For the text-containing cell, return its midpoint in [x, y] coordinate format. 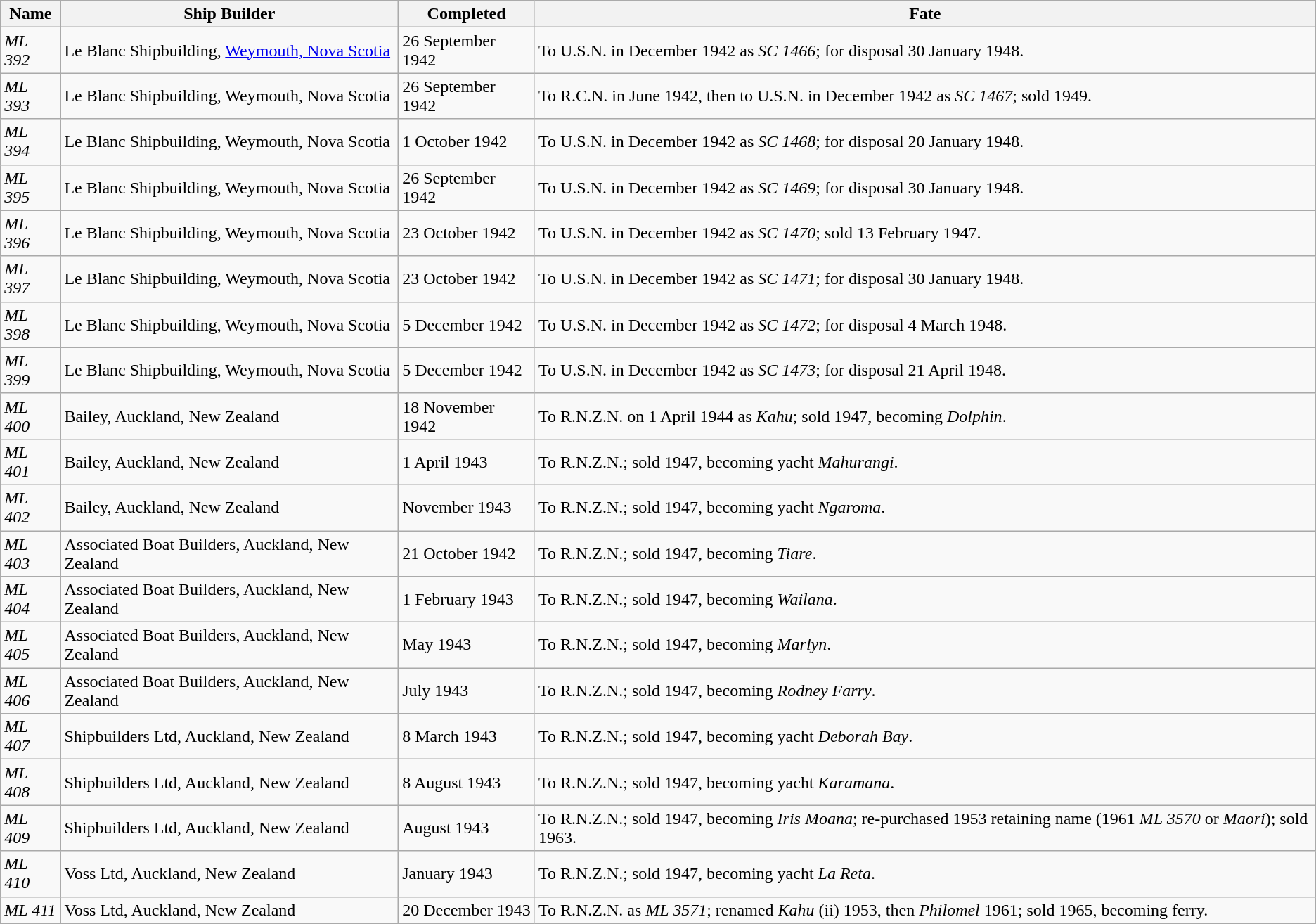
July 1943 [467, 691]
ML 398 [31, 325]
January 1943 [467, 873]
ML 409 [31, 828]
1 October 1942 [467, 142]
To U.S.N. in December 1942 as SC 1469; for disposal 30 January 1948. [925, 187]
ML 399 [31, 370]
To R.N.Z.N.; sold 1947, becoming Rodney Farry. [925, 691]
To R.N.Z.N.; sold 1947, becoming yacht La Reta. [925, 873]
Ship Builder [229, 14]
8 March 1943 [467, 737]
To R.N.Z.N. on 1 April 1944 as Kahu; sold 1947, becoming Dolphin. [925, 416]
ML 407 [31, 737]
To U.S.N. in December 1942 as SC 1471; for disposal 30 January 1948. [925, 278]
ML 411 [31, 910]
To R.N.Z.N.; sold 1947, becoming yacht Ngaroma. [925, 508]
ML 397 [31, 278]
To U.S.N. in December 1942 as SC 1472; for disposal 4 March 1948. [925, 325]
ML 394 [31, 142]
ML 400 [31, 416]
To R.N.Z.N. as ML 3571; renamed Kahu (ii) 1953, then Philomel 1961; sold 1965, becoming ferry. [925, 910]
ML 410 [31, 873]
20 December 1943 [467, 910]
To U.S.N. in December 1942 as SC 1473; for disposal 21 April 1948. [925, 370]
18 November 1942 [467, 416]
Name [31, 14]
ML 402 [31, 508]
ML 392 [31, 51]
21 October 1942 [467, 553]
To U.S.N. in December 1942 as SC 1468; for disposal 20 January 1948. [925, 142]
To R.N.Z.N.; sold 1947, becoming yacht Karamana. [925, 782]
ML 396 [31, 233]
To R.C.N. in June 1942, then to U.S.N. in December 1942 as SC 1467; sold 1949. [925, 96]
8 August 1943 [467, 782]
1 February 1943 [467, 599]
ML 393 [31, 96]
ML 403 [31, 553]
To R.N.Z.N.; sold 1947, becoming Marlyn. [925, 646]
To R.N.Z.N.; sold 1947, becoming Iris Moana; re-purchased 1953 retaining name (1961 ML 3570 or Maori); sold 1963. [925, 828]
To U.S.N. in December 1942 as SC 1470; sold 13 February 1947. [925, 233]
ML 406 [31, 691]
November 1943 [467, 508]
ML 401 [31, 461]
To U.S.N. in December 1942 as SC 1466; for disposal 30 January 1948. [925, 51]
May 1943 [467, 646]
To R.N.Z.N.; sold 1947, becoming Tiare. [925, 553]
ML 408 [31, 782]
To R.N.Z.N.; sold 1947, becoming Wailana. [925, 599]
To R.N.Z.N.; sold 1947, becoming yacht Deborah Bay. [925, 737]
To R.N.Z.N.; sold 1947, becoming yacht Mahurangi. [925, 461]
ML 404 [31, 599]
ML 395 [31, 187]
Fate [925, 14]
1 April 1943 [467, 461]
ML 405 [31, 646]
August 1943 [467, 828]
Completed [467, 14]
